Locate the cell with the specified text and output its [x, y] center coordinate. 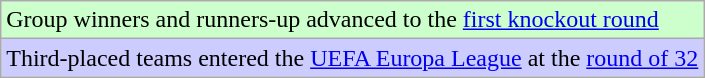
Third-placed teams entered the UEFA Europa League at the round of 32 [352, 58]
Group winners and runners-up advanced to the first knockout round [352, 20]
